Provide the (X, Y) coordinate of the cell's center where the given text is located.  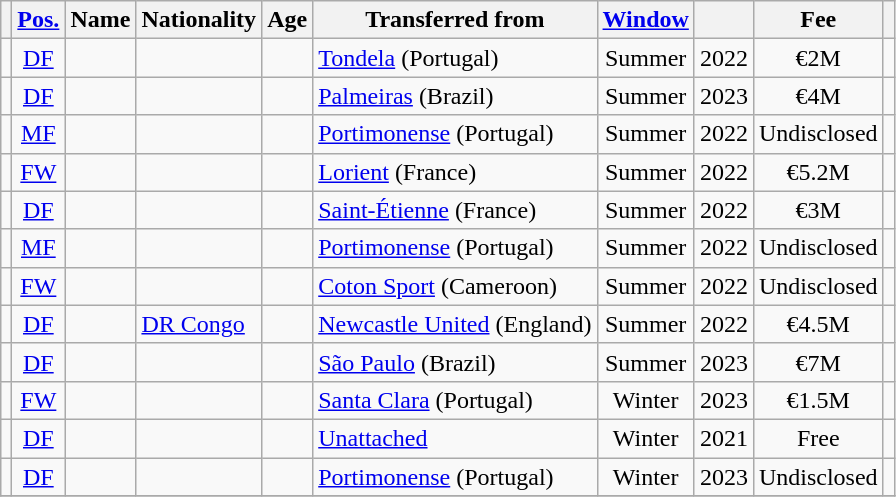
Lorient (France) (455, 172)
São Paulo (Brazil) (455, 362)
Tondela (Portugal) (455, 58)
Unattached (455, 438)
Name (100, 20)
Window (646, 20)
Age (288, 20)
Pos. (38, 20)
Nationality (199, 20)
Santa Clara (Portugal) (455, 400)
Coton Sport (Cameroon) (455, 286)
Newcastle United (England) (455, 324)
Palmeiras (Brazil) (455, 96)
Transferred from (455, 20)
€5.2M (818, 172)
€4M (818, 96)
DR Congo (199, 324)
€4.5M (818, 324)
€3M (818, 210)
€2M (818, 58)
€7M (818, 362)
Fee (818, 20)
Free (818, 438)
€1.5M (818, 400)
Saint-Étienne (France) (455, 210)
2021 (724, 438)
